Extract the (x, y) coordinate from the center of the cell holding the provided text.  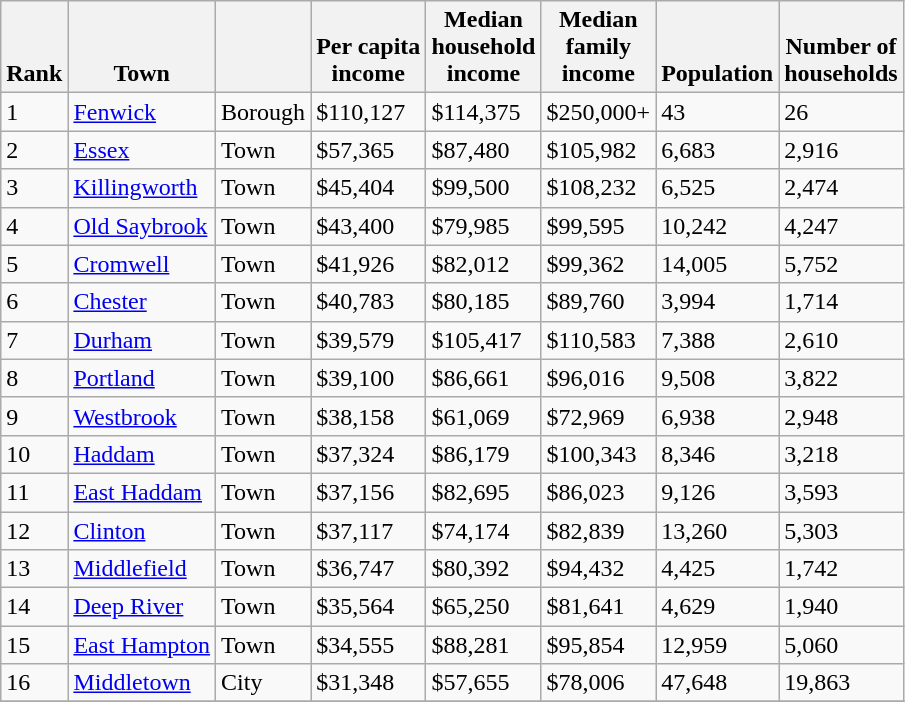
15 (34, 645)
$34,555 (368, 645)
9 (34, 416)
Middletown (142, 683)
26 (841, 112)
Essex (142, 150)
$37,117 (368, 531)
$99,500 (484, 188)
City (264, 683)
3,994 (718, 302)
19,863 (841, 683)
$82,839 (598, 531)
9,126 (718, 492)
$37,324 (368, 454)
Medianfamilyincome (598, 47)
$80,392 (484, 569)
$95,854 (598, 645)
3 (34, 188)
10,242 (718, 226)
$65,250 (484, 607)
6,938 (718, 416)
$105,417 (484, 340)
East Haddam (142, 492)
$88,281 (484, 645)
12,959 (718, 645)
Rank (34, 47)
2,610 (841, 340)
4,425 (718, 569)
$39,579 (368, 340)
$79,985 (484, 226)
13,260 (718, 531)
5,303 (841, 531)
4 (34, 226)
East Hampton (142, 645)
$82,695 (484, 492)
$86,661 (484, 378)
Per capitaincome (368, 47)
4,629 (718, 607)
3,822 (841, 378)
$86,023 (598, 492)
3,593 (841, 492)
Old Saybrook (142, 226)
$40,783 (368, 302)
6,683 (718, 150)
13 (34, 569)
$38,158 (368, 416)
6,525 (718, 188)
$110,127 (368, 112)
14,005 (718, 264)
Chester (142, 302)
$37,156 (368, 492)
$99,362 (598, 264)
6 (34, 302)
$45,404 (368, 188)
1,742 (841, 569)
8,346 (718, 454)
$35,564 (368, 607)
$74,174 (484, 531)
1,714 (841, 302)
$61,069 (484, 416)
$110,583 (598, 340)
12 (34, 531)
Middlefield (142, 569)
Durham (142, 340)
Cromwell (142, 264)
14 (34, 607)
$39,100 (368, 378)
$86,179 (484, 454)
Portland (142, 378)
43 (718, 112)
$108,232 (598, 188)
16 (34, 683)
2,916 (841, 150)
$72,969 (598, 416)
$96,016 (598, 378)
$105,982 (598, 150)
Population (718, 47)
7,388 (718, 340)
$89,760 (598, 302)
8 (34, 378)
5 (34, 264)
$80,185 (484, 302)
$87,480 (484, 150)
$57,365 (368, 150)
Killingworth (142, 188)
7 (34, 340)
2,474 (841, 188)
$94,432 (598, 569)
$250,000+ (598, 112)
Clinton (142, 531)
$81,641 (598, 607)
Westbrook (142, 416)
3,218 (841, 454)
Haddam (142, 454)
5,060 (841, 645)
Number ofhouseholds (841, 47)
5,752 (841, 264)
1 (34, 112)
1,940 (841, 607)
11 (34, 492)
2,948 (841, 416)
Deep River (142, 607)
$36,747 (368, 569)
2 (34, 150)
$82,012 (484, 264)
Borough (264, 112)
9,508 (718, 378)
47,648 (718, 683)
Medianhouseholdincome (484, 47)
$41,926 (368, 264)
$114,375 (484, 112)
$31,348 (368, 683)
$100,343 (598, 454)
Fenwick (142, 112)
$57,655 (484, 683)
10 (34, 454)
$43,400 (368, 226)
4,247 (841, 226)
$99,595 (598, 226)
$78,006 (598, 683)
